Search for the cell housing the specified text and yield its (x, y) center coordinate. 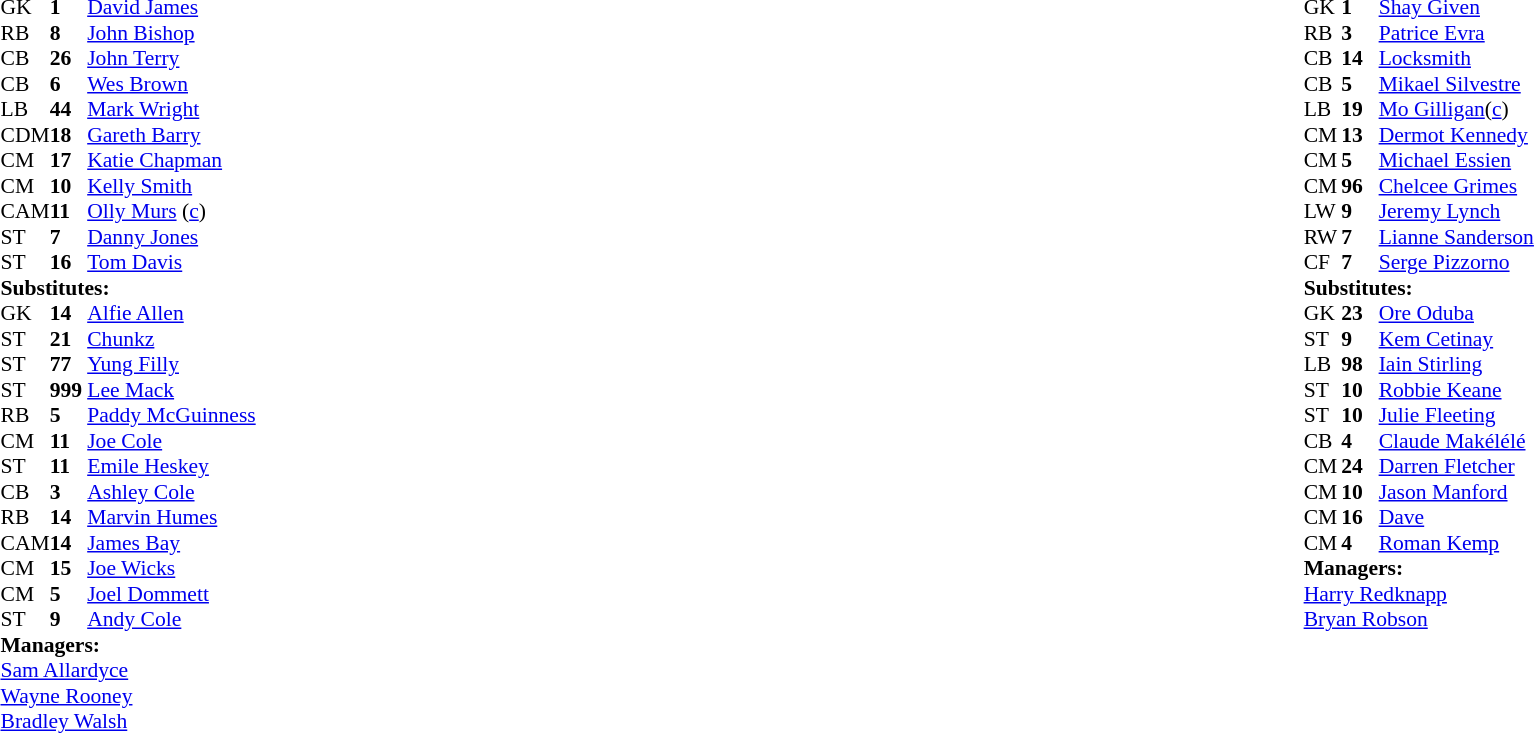
Tom Davis (171, 263)
Joe Cole (171, 441)
999 (69, 390)
Katie Chapman (171, 161)
96 (1360, 186)
98 (1360, 365)
Locksmith (1456, 59)
Kem Cetinay (1456, 339)
Mo Gilligan(c) (1456, 109)
Claude Makélélé (1456, 441)
Danny Jones (171, 237)
8 (69, 33)
Andy Cole (171, 619)
Julie Fleeting (1456, 415)
21 (69, 339)
Lianne Sanderson (1456, 237)
19 (1360, 109)
Ashley Cole (171, 492)
Mark Wright (171, 109)
15 (69, 569)
John Bishop (171, 33)
Gareth Barry (171, 135)
Jason Manford (1456, 492)
24 (1360, 467)
Yung Filly (171, 365)
Olly Murs (c) (171, 211)
44 (69, 109)
Joel Dommett (171, 594)
Emile Heskey (171, 467)
Roman Kemp (1456, 543)
CDM (24, 135)
Chelcee Grimes (1456, 186)
Wes Brown (171, 84)
RW (1323, 237)
23 (1360, 313)
Dermot Kennedy (1456, 135)
Marvin Humes (171, 517)
Jeremy Lynch (1456, 211)
James Bay (171, 543)
Joe Wicks (171, 569)
Paddy McGuinness (171, 415)
77 (69, 365)
Iain Stirling (1456, 365)
Chunkz (171, 339)
Serge Pizzorno (1456, 263)
Kelly Smith (171, 186)
17 (69, 161)
18 (69, 135)
Robbie Keane (1456, 390)
CF (1323, 263)
26 (69, 59)
Ore Oduba (1456, 313)
Dave (1456, 517)
Michael Essien (1456, 161)
6 (69, 84)
Lee Mack (171, 390)
Patrice Evra (1456, 33)
John Terry (171, 59)
13 (1360, 135)
Harry Redknapp Bryan Robson (1419, 606)
Alfie Allen (171, 313)
Darren Fletcher (1456, 467)
Mikael Silvestre (1456, 84)
LW (1323, 211)
